Return the [x, y] coordinate for the center point of the cell that contains the specified text.  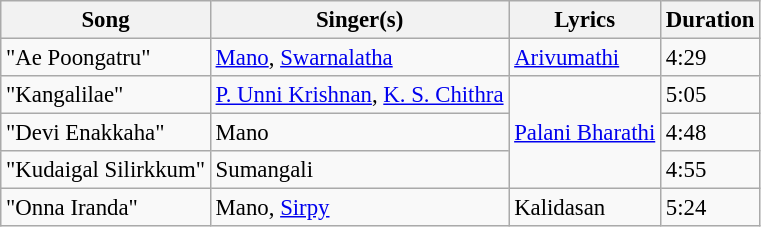
"Ae Poongatru" [106, 58]
Kalidasan [585, 208]
"Devi Enakkaha" [106, 133]
4:48 [710, 133]
5:24 [710, 208]
"Onna Iranda" [106, 208]
Mano, Swarnalatha [360, 58]
Mano, Sirpy [360, 208]
4:29 [710, 58]
4:55 [710, 170]
"Kudaigal Silirkkum" [106, 170]
Sumangali [360, 170]
Singer(s) [360, 20]
Mano [360, 133]
Arivumathi [585, 58]
"Kangalilae" [106, 95]
Song [106, 20]
Duration [710, 20]
Palani Bharathi [585, 132]
5:05 [710, 95]
P. Unni Krishnan, K. S. Chithra [360, 95]
Lyrics [585, 20]
